Provide the (x, y) coordinate of the cell's center where the given text is located.  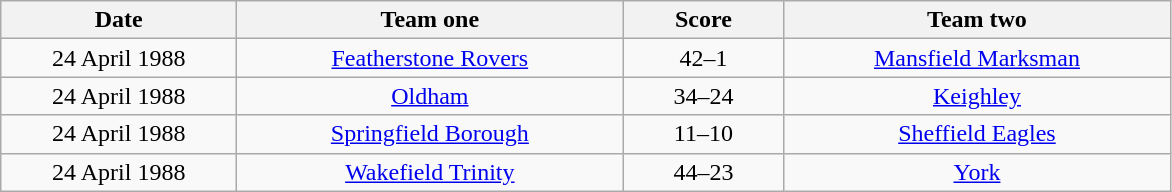
Sheffield Eagles (977, 134)
York (977, 172)
Team one (430, 20)
Springfield Borough (430, 134)
34–24 (704, 96)
Team two (977, 20)
Wakefield Trinity (430, 172)
Oldham (430, 96)
Featherstone Rovers (430, 58)
Score (704, 20)
44–23 (704, 172)
Date (119, 20)
42–1 (704, 58)
Mansfield Marksman (977, 58)
11–10 (704, 134)
Keighley (977, 96)
